Scan for the cell matching the given text and deliver its (X, Y) coordinate at center. 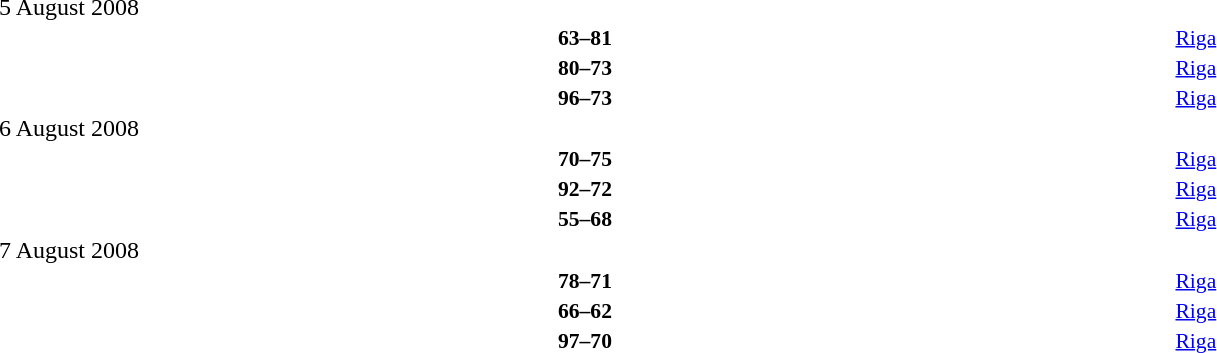
78–71 (584, 280)
96–73 (584, 98)
92–72 (584, 189)
70–75 (584, 159)
55–68 (584, 219)
80–73 (584, 68)
63–81 (584, 38)
66–62 (584, 310)
